Pinpoint the cell where the given text exists, returning its [X, Y] midpoint coordinate. 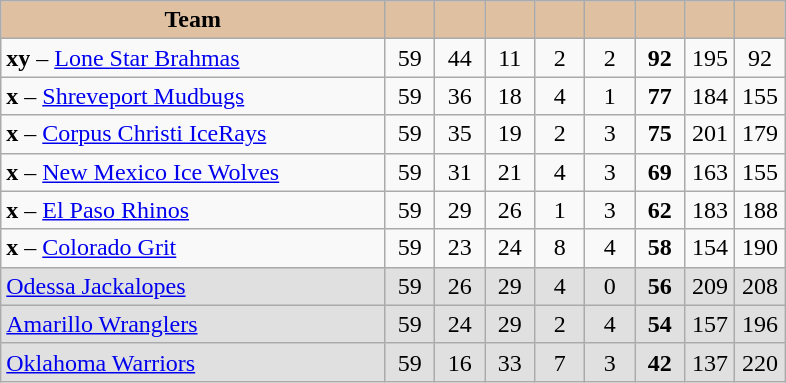
31 [460, 172]
209 [710, 286]
163 [710, 172]
x – New Mexico Ice Wolves [193, 172]
58 [660, 248]
42 [660, 362]
18 [510, 96]
Amarillo Wranglers [193, 324]
7 [560, 362]
190 [760, 248]
19 [510, 134]
208 [760, 286]
8 [560, 248]
183 [710, 210]
179 [760, 134]
11 [510, 58]
184 [710, 96]
x – Corpus Christi IceRays [193, 134]
196 [760, 324]
33 [510, 362]
21 [510, 172]
Team [193, 20]
54 [660, 324]
0 [610, 286]
x – El Paso Rhinos [193, 210]
Odessa Jackalopes [193, 286]
62 [660, 210]
77 [660, 96]
44 [460, 58]
137 [710, 362]
188 [760, 210]
35 [460, 134]
36 [460, 96]
x – Colorado Grit [193, 248]
157 [710, 324]
75 [660, 134]
56 [660, 286]
154 [710, 248]
201 [710, 134]
195 [710, 58]
Oklahoma Warriors [193, 362]
16 [460, 362]
69 [660, 172]
x – Shreveport Mudbugs [193, 96]
xy – Lone Star Brahmas [193, 58]
23 [460, 248]
220 [760, 362]
